Find where the given text appears and provide that cell's center as (x, y) coordinate. 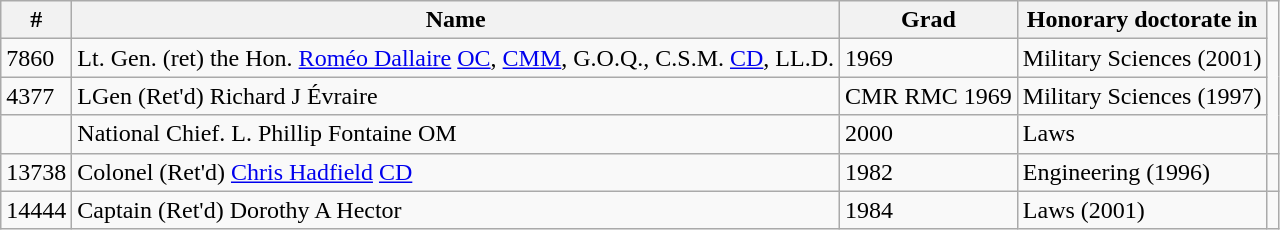
7860 (36, 58)
CMR RMC 1969 (929, 96)
Honorary doctorate in (1142, 20)
1982 (929, 172)
1984 (929, 210)
4377 (36, 96)
Military Sciences (1997) (1142, 96)
1969 (929, 58)
14444 (36, 210)
Engineering (1996) (1142, 172)
Name (456, 20)
Laws (1142, 134)
# (36, 20)
National Chief. L. Phillip Fontaine OM (456, 134)
Captain (Ret'd) Dorothy A Hector (456, 210)
Colonel (Ret'd) Chris Hadfield CD (456, 172)
13738 (36, 172)
LGen (Ret'd) Richard J Évraire (456, 96)
Laws (2001) (1142, 210)
Grad (929, 20)
Military Sciences (2001) (1142, 58)
2000 (929, 134)
Lt. Gen. (ret) the Hon. Roméo Dallaire OC, CMM, G.O.Q., C.S.M. CD, LL.D. (456, 58)
